For the text-containing cell, return its midpoint in [X, Y] coordinate format. 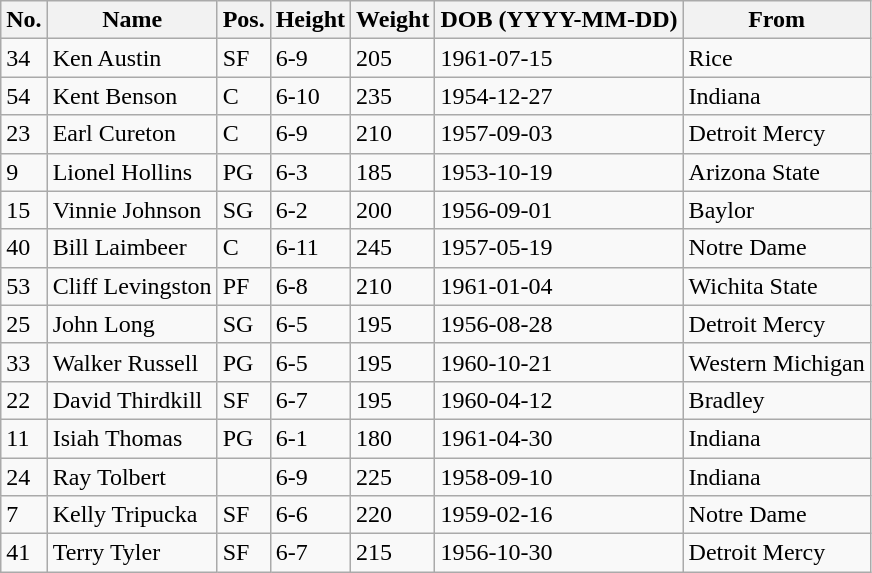
1961-01-04 [559, 286]
Baylor [776, 210]
235 [393, 96]
Cliff Levingston [132, 286]
15 [24, 210]
Kelly Tripucka [132, 515]
200 [393, 210]
DOB (YYYY-MM-DD) [559, 20]
6-3 [310, 172]
No. [24, 20]
Bradley [776, 400]
24 [24, 477]
225 [393, 477]
33 [24, 362]
205 [393, 58]
185 [393, 172]
Weight [393, 20]
40 [24, 248]
41 [24, 553]
Kent Benson [132, 96]
Western Michigan [776, 362]
215 [393, 553]
1956-08-28 [559, 324]
Pos. [244, 20]
1960-04-12 [559, 400]
Height [310, 20]
David Thirdkill [132, 400]
Ken Austin [132, 58]
1961-04-30 [559, 438]
Vinnie Johnson [132, 210]
53 [24, 286]
180 [393, 438]
54 [24, 96]
6-6 [310, 515]
Lionel Hollins [132, 172]
Isiah Thomas [132, 438]
6-2 [310, 210]
34 [24, 58]
245 [393, 248]
Ray Tolbert [132, 477]
6-11 [310, 248]
6-8 [310, 286]
1957-05-19 [559, 248]
1957-09-03 [559, 134]
Rice [776, 58]
1959-02-16 [559, 515]
9 [24, 172]
Walker Russell [132, 362]
1958-09-10 [559, 477]
1953-10-19 [559, 172]
PF [244, 286]
11 [24, 438]
6-10 [310, 96]
Earl Cureton [132, 134]
Arizona State [776, 172]
7 [24, 515]
220 [393, 515]
1960-10-21 [559, 362]
23 [24, 134]
John Long [132, 324]
From [776, 20]
Bill Laimbeer [132, 248]
Name [132, 20]
Wichita State [776, 286]
1954-12-27 [559, 96]
22 [24, 400]
1956-09-01 [559, 210]
25 [24, 324]
6-1 [310, 438]
1956-10-30 [559, 553]
1961-07-15 [559, 58]
Terry Tyler [132, 553]
